Output the [x, y] coordinate of the center of the cell containing the given text.  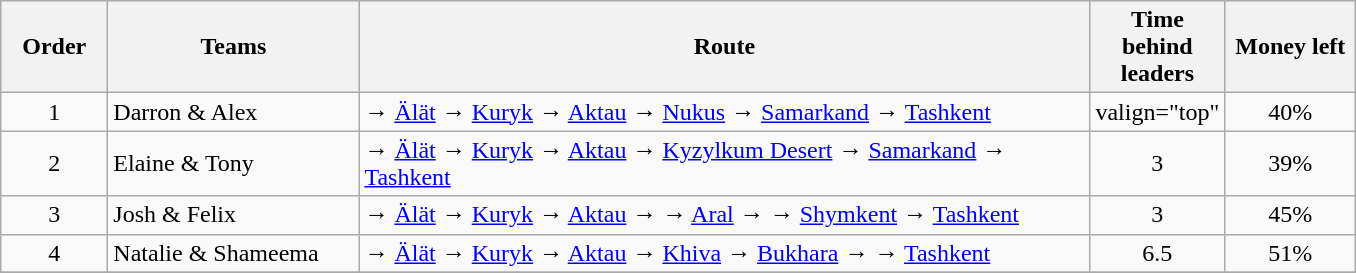
Josh & Felix [234, 215]
Money left [1290, 47]
6.5 [1158, 253]
4 [54, 253]
51% [1290, 253]
Route [724, 47]
Elaine & Tony [234, 164]
Teams [234, 47]
1 [54, 112]
Time behind leaders [1158, 47]
40% [1290, 112]
→ Älät → Kuryk → Aktau → Nukus → Samarkand → Tashkent [724, 112]
valign="top" [1158, 112]
Order [54, 47]
2 [54, 164]
→ Älät → Kuryk → Aktau → Kyzylkum Desert → Samarkand → Tashkent [724, 164]
→ Älät → Kuryk → Aktau → → Aral → → Shymkent → Tashkent [724, 215]
45% [1290, 215]
Darron & Alex [234, 112]
→ Älät → Kuryk → Aktau → Khiva → Bukhara → → Tashkent [724, 253]
Natalie & Shameema [234, 253]
39% [1290, 164]
